Capture the cell that displays the provided text and extract its [X, Y] central coordinate. 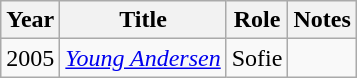
Notes [322, 20]
2005 [30, 58]
Young Andersen [143, 58]
Title [143, 20]
Role [257, 20]
Year [30, 20]
Sofie [257, 58]
